Locate the cell with the specified text and output its (X, Y) center coordinate. 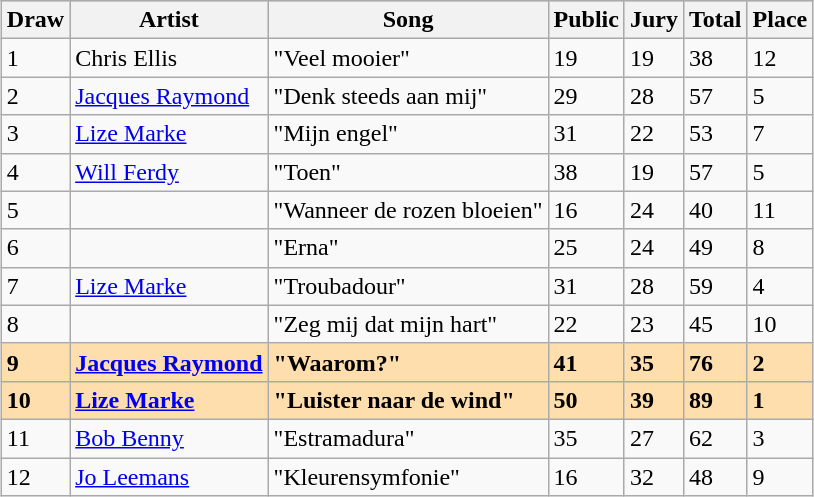
"Zeg mij dat mijn hart" (408, 324)
6 (35, 248)
Jury (654, 20)
"Wanneer de rozen bloeien" (408, 210)
48 (715, 477)
"Erna" (408, 248)
Total (715, 20)
Public (586, 20)
29 (586, 96)
"Estramadura" (408, 438)
Jo Leemans (169, 477)
"Toen" (408, 172)
Will Ferdy (169, 172)
40 (715, 210)
"Luister naar de wind" (408, 400)
"Waarom?" (408, 362)
Draw (35, 20)
23 (654, 324)
Song (408, 20)
45 (715, 324)
59 (715, 286)
25 (586, 248)
39 (654, 400)
Chris Ellis (169, 58)
"Kleurensymfonie" (408, 477)
62 (715, 438)
27 (654, 438)
76 (715, 362)
"Denk steeds aan mij" (408, 96)
"Veel mooier" (408, 58)
89 (715, 400)
53 (715, 134)
Artist (169, 20)
32 (654, 477)
"Mijn engel" (408, 134)
49 (715, 248)
41 (586, 362)
50 (586, 400)
"Troubadour" (408, 286)
Place (780, 20)
Bob Benny (169, 438)
